Return (x, y) of the center of cell containing provided text 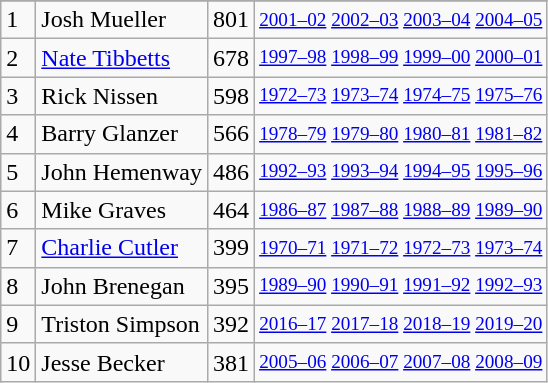
1 (18, 20)
3 (18, 96)
5 (18, 172)
John Brenegan (122, 286)
Josh Mueller (122, 20)
399 (232, 248)
1972–73 1973–74 1974–75 1975–76 (401, 96)
1992–93 1993–94 1994–95 1995–96 (401, 172)
Nate Tibbetts (122, 58)
Barry Glanzer (122, 134)
392 (232, 324)
John Hemenway (122, 172)
1970–71 1971–72 1972–73 1973–74 (401, 248)
2005–06 2006–07 2007–08 2008–09 (401, 362)
1986–87 1987–88 1988–89 1989–90 (401, 210)
801 (232, 20)
464 (232, 210)
598 (232, 96)
9 (18, 324)
4 (18, 134)
486 (232, 172)
Jesse Becker (122, 362)
Rick Nissen (122, 96)
1989–90 1990–91 1991–92 1992–93 (401, 286)
6 (18, 210)
Triston Simpson (122, 324)
566 (232, 134)
395 (232, 286)
381 (232, 362)
7 (18, 248)
2 (18, 58)
2001–02 2002–03 2003–04 2004–05 (401, 20)
2016–17 2017–18 2018–19 2019–20 (401, 324)
678 (232, 58)
Charlie Cutler (122, 248)
1997–98 1998–99 1999–00 2000–01 (401, 58)
Mike Graves (122, 210)
8 (18, 286)
1978–79 1979–80 1980–81 1981–82 (401, 134)
10 (18, 362)
